Identify which cell holds the provided text, then report its [X, Y] central coordinate. 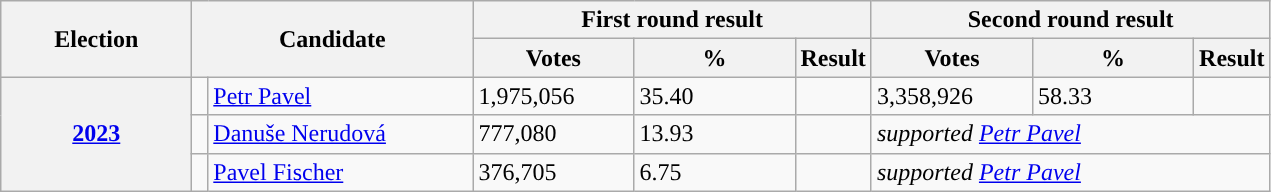
2023 [96, 134]
Danuše Nerudová [340, 134]
58.33 [1112, 96]
Candidate [332, 39]
3,358,926 [952, 96]
376,705 [554, 172]
35.40 [714, 96]
13.93 [714, 134]
First round result [672, 20]
1,975,056 [554, 96]
6.75 [714, 172]
Petr Pavel [340, 96]
777,080 [554, 134]
Election [96, 39]
Second round result [1070, 20]
Pavel Fischer [340, 172]
